Provide the [x, y] coordinate of the cell's center where the given text is located.  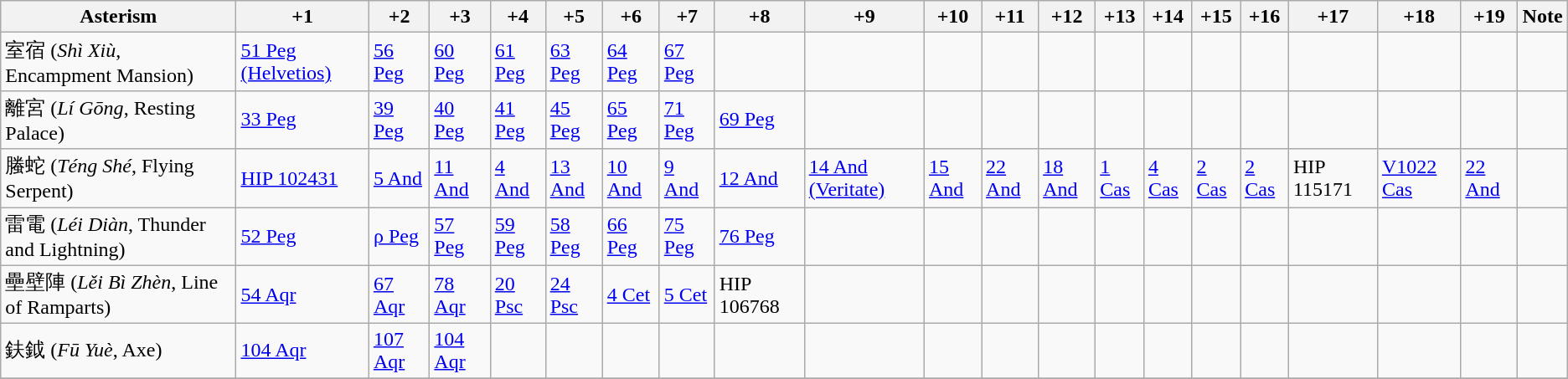
+15 [1216, 17]
5 And [399, 178]
71 Peg [687, 120]
4 And [518, 178]
+16 [1265, 17]
107 Aqr [399, 351]
+13 [1120, 17]
Note [1543, 17]
HIP 115171 [1333, 178]
13 And [574, 178]
HIP 102431 [302, 178]
1 Cas [1120, 178]
58 Peg [574, 237]
76 Peg [759, 237]
57 Peg [460, 237]
15 And [952, 178]
V1022 Cas [1419, 178]
+4 [518, 17]
+7 [687, 17]
67 Aqr [399, 294]
10 And [631, 178]
5 Cet [687, 294]
65 Peg [631, 120]
9 And [687, 178]
+14 [1168, 17]
離宮 (Lí Gōng, Resting Palace) [119, 120]
+5 [574, 17]
56 Peg [399, 62]
67 Peg [687, 62]
雷電 (Léi Diàn, Thunder and Lightning) [119, 237]
+8 [759, 17]
4 Cet [631, 294]
+17 [1333, 17]
18 And [1067, 178]
+11 [1010, 17]
20 Psc [518, 294]
61 Peg [518, 62]
14 And (Veritate) [864, 178]
11 And [460, 178]
+2 [399, 17]
75 Peg [687, 237]
24 Psc [574, 294]
+6 [631, 17]
+9 [864, 17]
40 Peg [460, 120]
63 Peg [574, 62]
51 Peg (Helvetios) [302, 62]
+10 [952, 17]
Asterism [119, 17]
鈇鉞 (Fū Yuè, Axe) [119, 351]
45 Peg [574, 120]
壘壁陣 (Lěi Bì Zhèn, Line of Ramparts) [119, 294]
+18 [1419, 17]
39 Peg [399, 120]
螣蛇 (Téng Shé, Flying Serpent) [119, 178]
+1 [302, 17]
66 Peg [631, 237]
12 And [759, 178]
41 Peg [518, 120]
54 Aqr [302, 294]
60 Peg [460, 62]
59 Peg [518, 237]
64 Peg [631, 62]
52 Peg [302, 237]
ρ Peg [399, 237]
4 Cas [1168, 178]
室宿 (Shì Xiù, Encampment Mansion) [119, 62]
69 Peg [759, 120]
HIP 106768 [759, 294]
78 Aqr [460, 294]
33 Peg [302, 120]
+12 [1067, 17]
+3 [460, 17]
+19 [1489, 17]
